For the text-containing cell, return its midpoint in (X, Y) coordinate format. 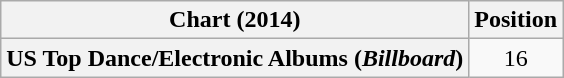
Position (516, 20)
16 (516, 58)
Chart (2014) (235, 20)
US Top Dance/Electronic Albums (Billboard) (235, 58)
